Search for the cell housing the specified text and yield its [x, y] center coordinate. 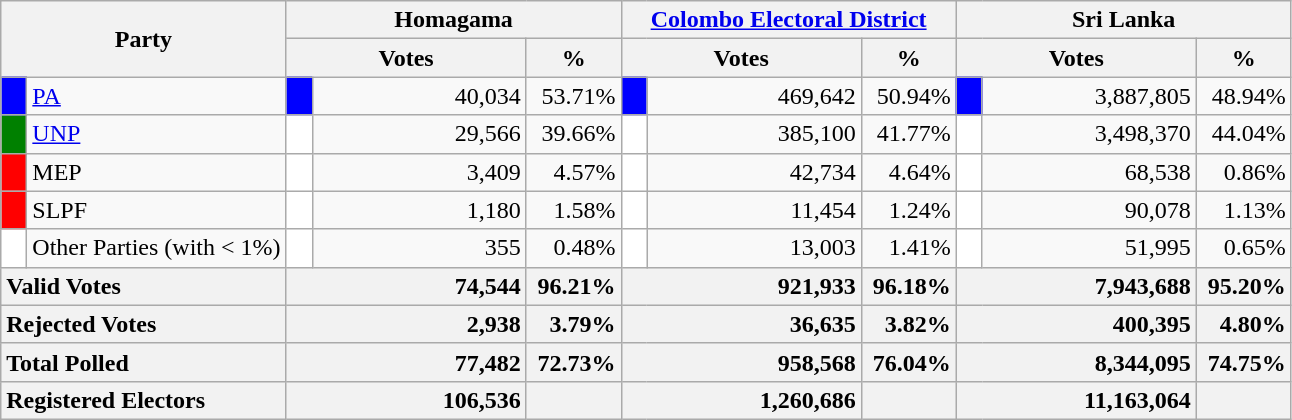
72.73% [574, 362]
41.77% [908, 134]
0.86% [1244, 172]
96.21% [574, 286]
1.58% [574, 210]
Sri Lanka [1124, 20]
7,943,688 [1076, 286]
50.94% [908, 96]
1,260,686 [741, 400]
921,933 [741, 286]
4.80% [1244, 324]
385,100 [754, 134]
13,003 [754, 248]
3.82% [908, 324]
Rejected Votes [144, 324]
PA [156, 96]
Other Parties (with < 1%) [156, 248]
53.71% [574, 96]
106,536 [406, 400]
Colombo Electoral District [788, 20]
0.48% [574, 248]
469,642 [754, 96]
4.64% [908, 172]
Homagama [454, 20]
UNP [156, 134]
1.13% [1244, 210]
76.04% [908, 362]
42,734 [754, 172]
4.57% [574, 172]
68,538 [1089, 172]
74,544 [406, 286]
36,635 [741, 324]
0.65% [1244, 248]
3,498,370 [1089, 134]
8,344,095 [1076, 362]
3,887,805 [1089, 96]
11,454 [754, 210]
77,482 [406, 362]
40,034 [419, 96]
1,180 [419, 210]
Party [144, 39]
51,995 [1089, 248]
958,568 [741, 362]
2,938 [406, 324]
400,395 [1076, 324]
44.04% [1244, 134]
48.94% [1244, 96]
MEP [156, 172]
1.24% [908, 210]
29,566 [419, 134]
SLPF [156, 210]
Total Polled [144, 362]
3,409 [419, 172]
95.20% [1244, 286]
74.75% [1244, 362]
Valid Votes [144, 286]
1.41% [908, 248]
3.79% [574, 324]
39.66% [574, 134]
11,163,064 [1076, 400]
Registered Electors [144, 400]
96.18% [908, 286]
355 [419, 248]
90,078 [1089, 210]
